Provide the [x, y] coordinate of the cell's center where the given text is located.  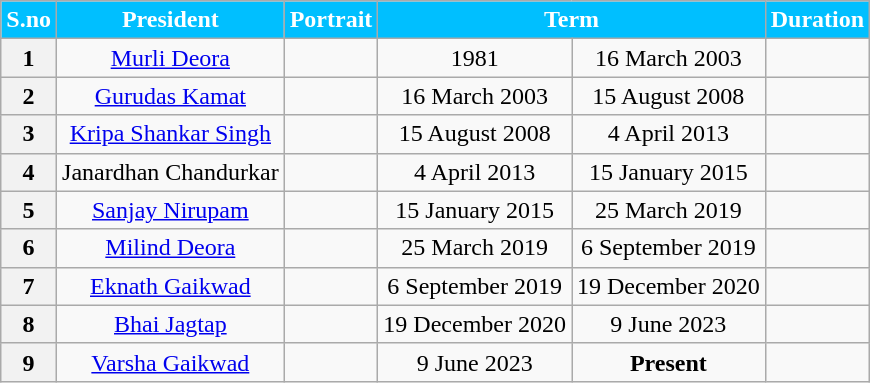
President [171, 20]
Portrait [331, 20]
Gurudas Kamat [171, 96]
4 [29, 172]
Bhai Jagtap [171, 324]
8 [29, 324]
1 [29, 58]
6 [29, 248]
Sanjay Nirupam [171, 210]
Duration [817, 20]
7 [29, 286]
1981 [475, 58]
Present [669, 362]
9 [29, 362]
Milind Deora [171, 248]
Eknath Gaikwad [171, 286]
Term [572, 20]
Janardhan Chandurkar [171, 172]
Murli Deora [171, 58]
3 [29, 134]
5 [29, 210]
2 [29, 96]
S.no [29, 20]
Kripa Shankar Singh [171, 134]
Varsha Gaikwad [171, 362]
